Capture the cell that displays the provided text and extract its (x, y) central coordinate. 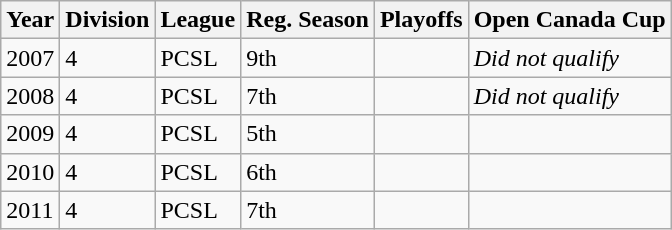
2007 (30, 58)
5th (308, 134)
2008 (30, 96)
Open Canada Cup (570, 20)
Division (108, 20)
2010 (30, 172)
Playoffs (421, 20)
Year (30, 20)
2009 (30, 134)
6th (308, 172)
2011 (30, 210)
League (198, 20)
9th (308, 58)
Reg. Season (308, 20)
